Provide the [x, y] coordinate of the cell's center where the given text is located.  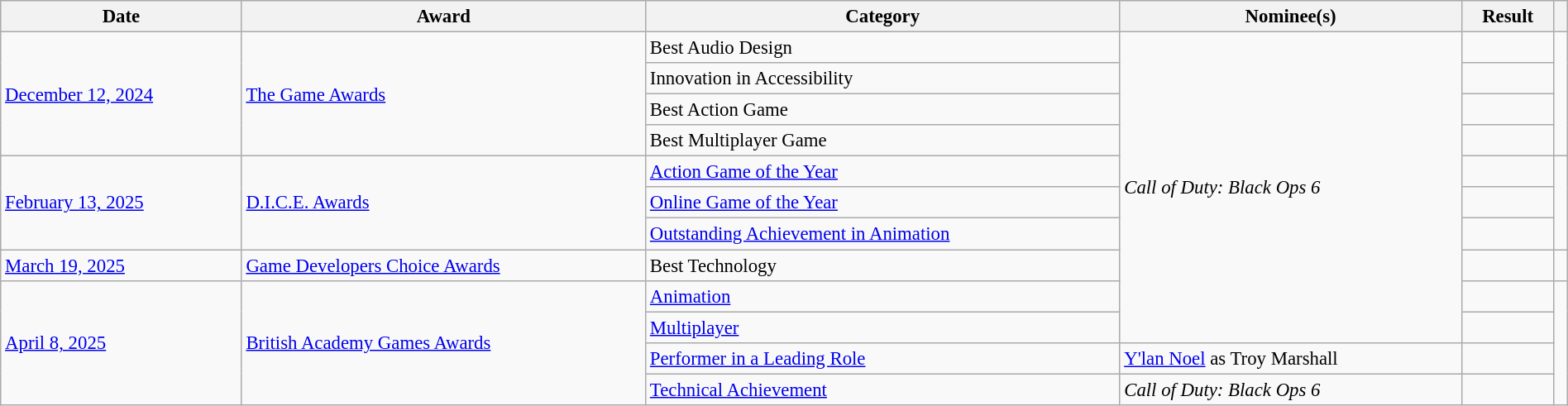
April 8, 2025 [121, 342]
March 19, 2025 [121, 265]
Action Game of the Year [883, 172]
Best Technology [883, 265]
Animation [883, 296]
The Game Awards [443, 94]
Multiplayer [883, 327]
Best Audio Design [883, 48]
Game Developers Choice Awards [443, 265]
Best Action Game [883, 110]
Category [883, 17]
February 13, 2025 [121, 203]
Result [1508, 17]
D.I.C.E. Awards [443, 203]
Performer in a Leading Role [883, 358]
Nominee(s) [1290, 17]
British Academy Games Awards [443, 342]
Innovation in Accessibility [883, 79]
Best Multiplayer Game [883, 141]
Outstanding Achievement in Animation [883, 234]
December 12, 2024 [121, 94]
Date [121, 17]
Award [443, 17]
Technical Achievement [883, 389]
Y'lan Noel as Troy Marshall [1290, 358]
Online Game of the Year [883, 203]
